Output the (x, y) coordinate of the center of the cell containing the given text.  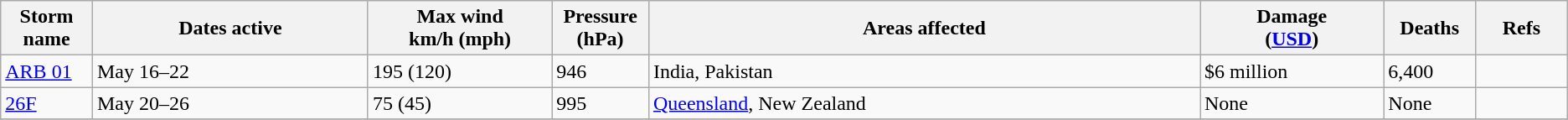
Pressure(hPa) (601, 29)
Refs (1521, 29)
195 (120) (459, 71)
Dates active (230, 29)
May 20–26 (230, 103)
995 (601, 103)
May 16–22 (230, 71)
Damage(USD) (1292, 29)
Deaths (1430, 29)
75 (45) (459, 103)
6,400 (1430, 71)
Max windkm/h (mph) (459, 29)
Queensland, New Zealand (924, 103)
946 (601, 71)
Areas affected (924, 29)
Storm name (47, 29)
ARB 01 (47, 71)
26F (47, 103)
$6 million (1292, 71)
India, Pakistan (924, 71)
